Provide the [x, y] coordinate of the cell's center where the given text is located.  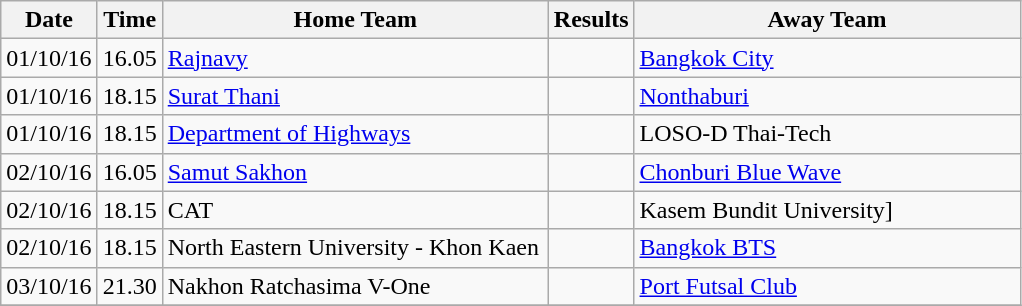
Nonthaburi [827, 96]
Department of Highways [355, 134]
Surat Thani [355, 96]
CAT [355, 210]
Rajnavy [355, 58]
Away Team [827, 20]
Bangkok BTS [827, 248]
Home Team [355, 20]
Port Futsal Club [827, 286]
Date [49, 20]
LOSO-D Thai-Tech [827, 134]
Chonburi Blue Wave [827, 172]
03/10/16 [49, 286]
Bangkok City [827, 58]
Samut Sakhon [355, 172]
21.30 [130, 286]
Kasem Bundit University] [827, 210]
Results [591, 20]
Nakhon Ratchasima V-One [355, 286]
North Eastern University - Khon Kaen [355, 248]
Time [130, 20]
